Identify which cell holds the provided text, then report its (x, y) central coordinate. 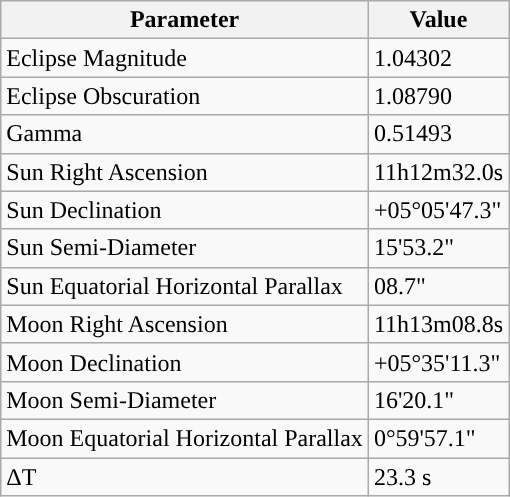
Value (438, 20)
Moon Equatorial Horizontal Parallax (185, 438)
Sun Semi-Diameter (185, 248)
1.04302 (438, 58)
23.3 s (438, 477)
Sun Equatorial Horizontal Parallax (185, 286)
11h13m08.8s (438, 324)
ΔT (185, 477)
Sun Right Ascension (185, 172)
Eclipse Magnitude (185, 58)
Parameter (185, 20)
08.7" (438, 286)
Eclipse Obscuration (185, 96)
16'20.1" (438, 400)
+05°05'47.3" (438, 210)
+05°35'11.3" (438, 362)
15'53.2" (438, 248)
Moon Declination (185, 362)
Moon Right Ascension (185, 324)
Gamma (185, 134)
0.51493 (438, 134)
1.08790 (438, 96)
Sun Declination (185, 210)
Moon Semi-Diameter (185, 400)
11h12m32.0s (438, 172)
0°59'57.1" (438, 438)
